Identify which cell holds the provided text, then report its (X, Y) central coordinate. 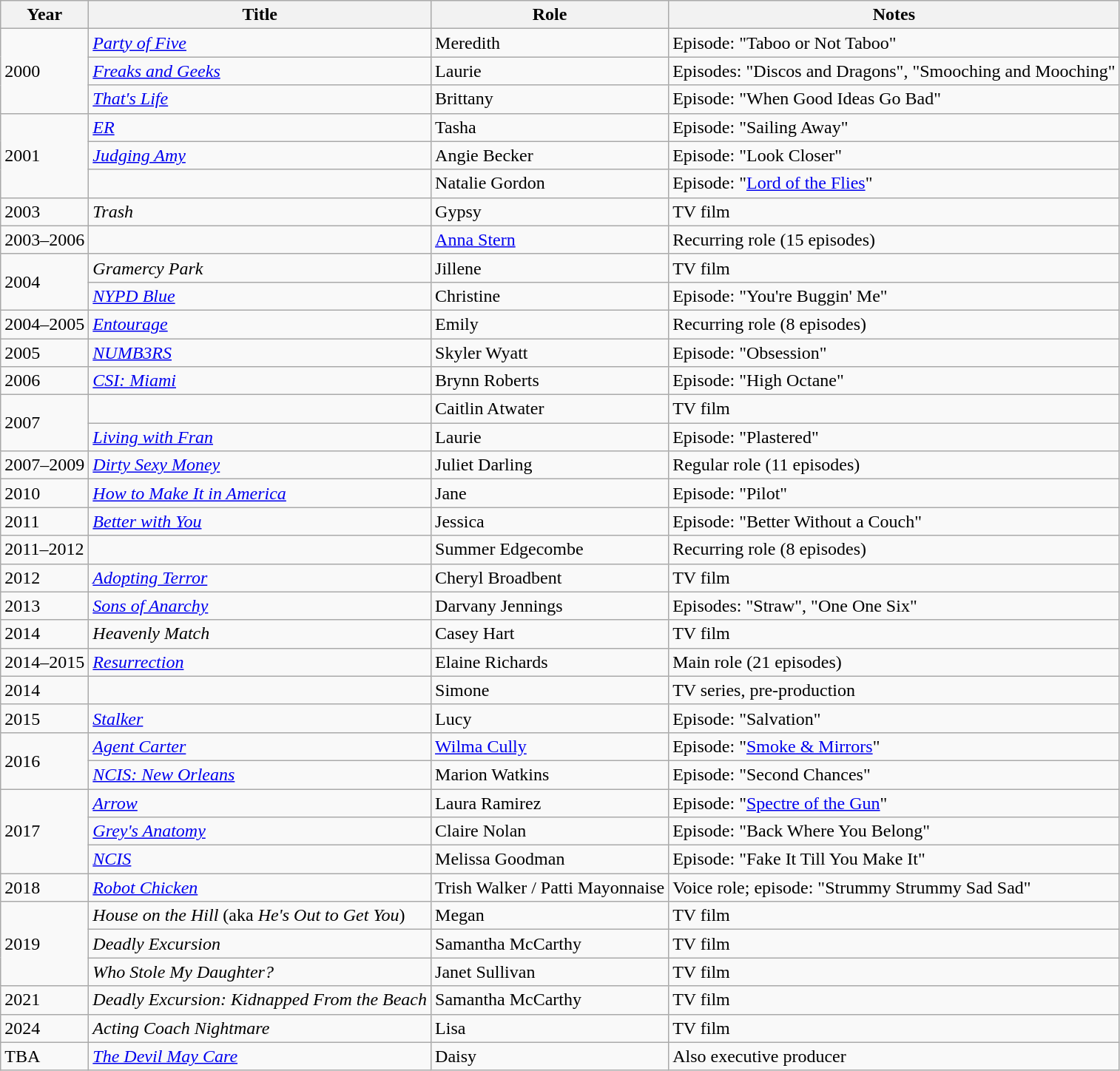
2005 (44, 353)
Judging Amy (260, 155)
Laura Ramirez (550, 803)
2003 (44, 212)
Cheryl Broadbent (550, 578)
2015 (44, 718)
2003–2006 (44, 240)
Christine (550, 296)
2024 (44, 1028)
Simone (550, 690)
Dirty Sexy Money (260, 465)
NCIS: New Orleans (260, 774)
Brittany (550, 99)
2000 (44, 71)
Darvany Jennings (550, 606)
Episode: "Better Without a Couch" (894, 521)
Episode: "Spectre of the Gun" (894, 803)
Episode: "Plastered" (894, 437)
Voice role; episode: "Strummy Strummy Sad Sad" (894, 888)
NCIS (260, 859)
The Devil May Care (260, 1056)
2006 (44, 381)
Trish Walker / Patti Mayonnaise (550, 888)
2014–2015 (44, 662)
2017 (44, 831)
Juliet Darling (550, 465)
Melissa Goodman (550, 859)
Wilma Cully (550, 746)
Sons of Anarchy (260, 606)
2011–2012 (44, 550)
Episode: "Smoke & Mirrors" (894, 746)
Title (260, 15)
Year (44, 15)
CSI: Miami (260, 381)
NYPD Blue (260, 296)
Party of Five (260, 43)
2004 (44, 282)
Tasha (550, 127)
Episode: "Lord of the Flies" (894, 183)
Acting Coach Nightmare (260, 1028)
Episodes: "Discos and Dragons", "Smooching and Mooching" (894, 71)
Living with Fran (260, 437)
Role (550, 15)
Angie Becker (550, 155)
Megan (550, 916)
Notes (894, 15)
House on the Hill (aka He's Out to Get You) (260, 916)
Episodes: "Straw", "One One Six" (894, 606)
Also executive producer (894, 1056)
Summer Edgecombe (550, 550)
2018 (44, 888)
ER (260, 127)
Claire Nolan (550, 831)
Jillene (550, 268)
Episode: "Salvation" (894, 718)
Gramercy Park (260, 268)
Deadly Excursion (260, 944)
Adopting Terror (260, 578)
Episode: "Look Closer" (894, 155)
Resurrection (260, 662)
Gypsy (550, 212)
Emily (550, 324)
Episode: "Back Where You Belong" (894, 831)
Casey Hart (550, 634)
Janet Sullivan (550, 972)
TBA (44, 1056)
Lisa (550, 1028)
Trash (260, 212)
Episode: "You're Buggin' Me" (894, 296)
Episode: "Second Chances" (894, 774)
2021 (44, 1000)
Brynn Roberts (550, 381)
2016 (44, 760)
Skyler Wyatt (550, 353)
2013 (44, 606)
That's Life (260, 99)
Recurring role (15 episodes) (894, 240)
Jane (550, 493)
Anna Stern (550, 240)
Natalie Gordon (550, 183)
How to Make It in America (260, 493)
Arrow (260, 803)
2011 (44, 521)
Regular role (11 episodes) (894, 465)
2007–2009 (44, 465)
TV series, pre-production (894, 690)
2007 (44, 423)
Caitlin Atwater (550, 409)
Heavenly Match (260, 634)
Entourage (260, 324)
Episode: "Obsession" (894, 353)
Main role (21 episodes) (894, 662)
Deadly Excursion: Kidnapped From the Beach (260, 1000)
2012 (44, 578)
Robot Chicken (260, 888)
Episode: "Fake It Till You Make It" (894, 859)
Episode: "High Octane" (894, 381)
2019 (44, 944)
Elaine Richards (550, 662)
Better with You (260, 521)
Daisy (550, 1056)
Grey's Anatomy (260, 831)
2004–2005 (44, 324)
Meredith (550, 43)
Episode: "When Good Ideas Go Bad" (894, 99)
2001 (44, 155)
Agent Carter (260, 746)
Stalker (260, 718)
Jessica (550, 521)
Episode: "Pilot" (894, 493)
NUMB3RS (260, 353)
Who Stole My Daughter? (260, 972)
Lucy (550, 718)
Marion Watkins (550, 774)
Episode: "Taboo or Not Taboo" (894, 43)
2010 (44, 493)
Episode: "Sailing Away" (894, 127)
Freaks and Geeks (260, 71)
